Output the (X, Y) coordinate of the center of the cell containing the given text.  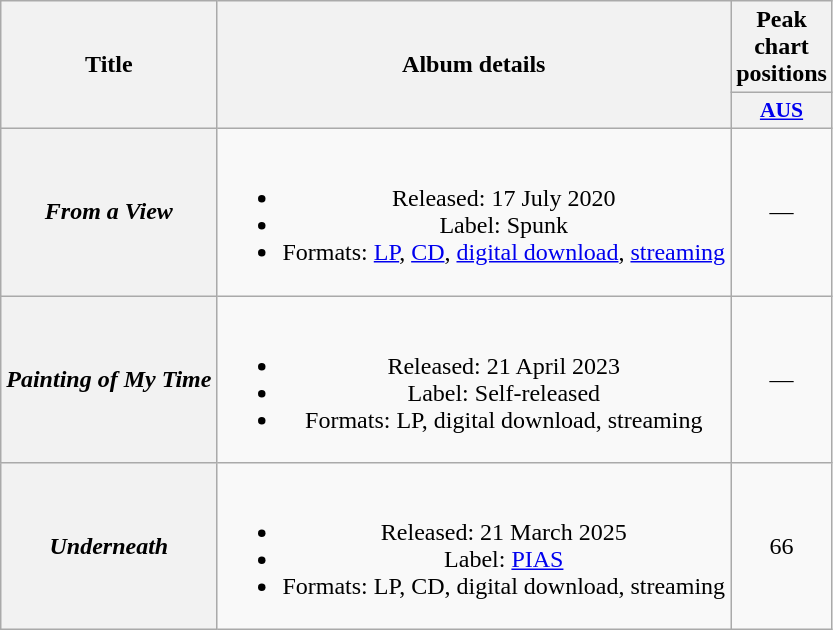
Released: 17 July 2020Label: SpunkFormats: LP, CD, digital download, streaming (474, 212)
AUS (782, 111)
Underneath (109, 546)
Title (109, 65)
Album details (474, 65)
Released: 21 March 2025Label: PIASFormats: LP, CD, digital download, streaming (474, 546)
Peak chart positions (782, 47)
From a View (109, 212)
Painting of My Time (109, 380)
66 (782, 546)
Released: 21 April 2023Label: Self-releasedFormats: LP, digital download, streaming (474, 380)
